Extract the [X, Y] coordinate from the center of the cell holding the provided text.  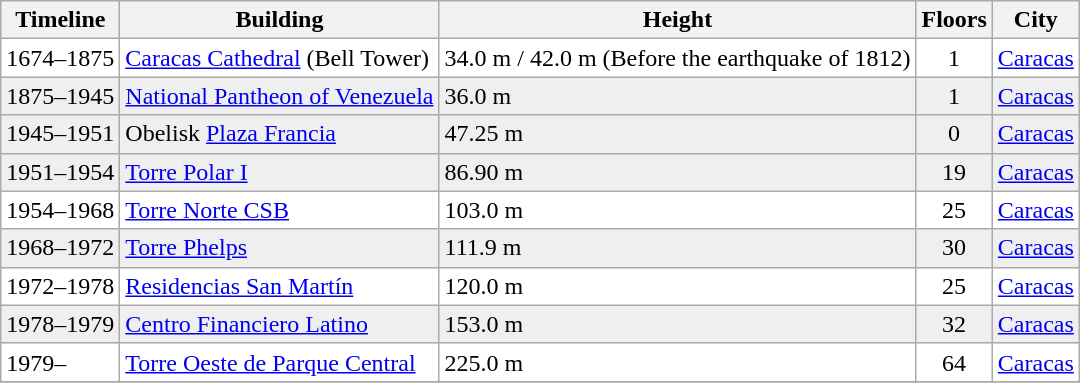
86.90 m [678, 172]
Floors [954, 20]
1951–1954 [60, 172]
Obelisk Plaza Francia [280, 134]
Timeline [60, 20]
111.9 m [678, 248]
1979– [60, 362]
1978–1979 [60, 324]
Centro Financiero Latino [280, 324]
City [1036, 20]
153.0 m [678, 324]
Caracas Cathedral (Bell Tower) [280, 58]
1954–1968 [60, 210]
47.25 m [678, 134]
1972–1978 [60, 286]
Torre Polar I [280, 172]
34.0 m / 42.0 m (Before the earthquake of 1812) [678, 58]
Height [678, 20]
103.0 m [678, 210]
1875–1945 [60, 96]
1945–1951 [60, 134]
Torre Oeste de Parque Central [280, 362]
32 [954, 324]
National Pantheon of Venezuela [280, 96]
225.0 m [678, 362]
Torre Phelps [280, 248]
1674–1875 [60, 58]
64 [954, 362]
19 [954, 172]
36.0 m [678, 96]
120.0 m [678, 286]
Torre Norte CSB [280, 210]
Building [280, 20]
30 [954, 248]
1968–1972 [60, 248]
0 [954, 134]
Residencias San Martín [280, 286]
